Detect which cell encompasses the target text, then output its (x, y) center coordinate. 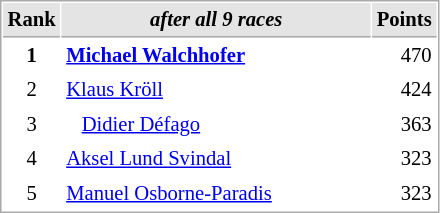
363 (404, 124)
Rank (32, 20)
5 (32, 194)
Didier Défago (216, 124)
424 (404, 90)
1 (32, 56)
Michael Walchhofer (216, 56)
4 (32, 158)
Klaus Kröll (216, 90)
2 (32, 90)
after all 9 races (216, 20)
Aksel Lund Svindal (216, 158)
Points (404, 20)
Manuel Osborne-Paradis (216, 194)
3 (32, 124)
470 (404, 56)
